Find where the given text appears and provide that cell's center as (X, Y) coordinate. 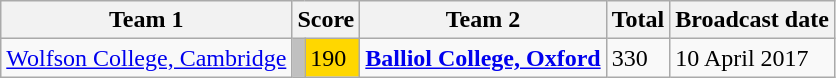
Wolfson College, Cambridge (146, 58)
330 (638, 58)
10 April 2017 (752, 58)
Team 2 (483, 20)
Balliol College, Oxford (483, 58)
Score (326, 20)
Broadcast date (752, 20)
190 (332, 58)
Team 1 (146, 20)
Total (638, 20)
